From the cell containing the given text, extract its center point as (x, y) coordinate. 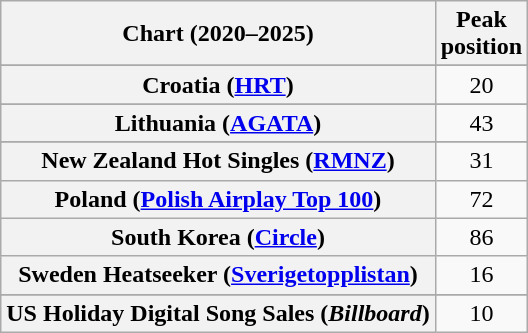
31 (481, 161)
South Korea (Circle) (218, 237)
20 (481, 85)
Chart (2020–2025) (218, 34)
Sweden Heatseeker (Sverigetopplistan) (218, 275)
New Zealand Hot Singles (RMNZ) (218, 161)
10 (481, 313)
86 (481, 237)
16 (481, 275)
US Holiday Digital Song Sales (Billboard) (218, 313)
72 (481, 199)
Croatia (HRT) (218, 85)
Poland (Polish Airplay Top 100) (218, 199)
43 (481, 123)
Lithuania (AGATA) (218, 123)
Peakposition (481, 34)
